Extract the (X, Y) coordinate from the center of the cell holding the provided text.  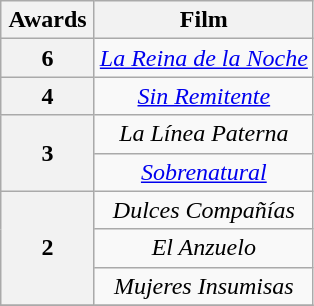
2 (48, 248)
Awards (48, 20)
Mujeres Insumisas (204, 286)
La Reina de la Noche (204, 58)
El Anzuelo (204, 248)
Dulces Compañías (204, 210)
Sobrenatural (204, 172)
La Línea Paterna (204, 134)
4 (48, 96)
Film (204, 20)
6 (48, 58)
3 (48, 153)
Sin Remitente (204, 96)
